Output the [x, y] coordinate of the center of the cell containing the given text.  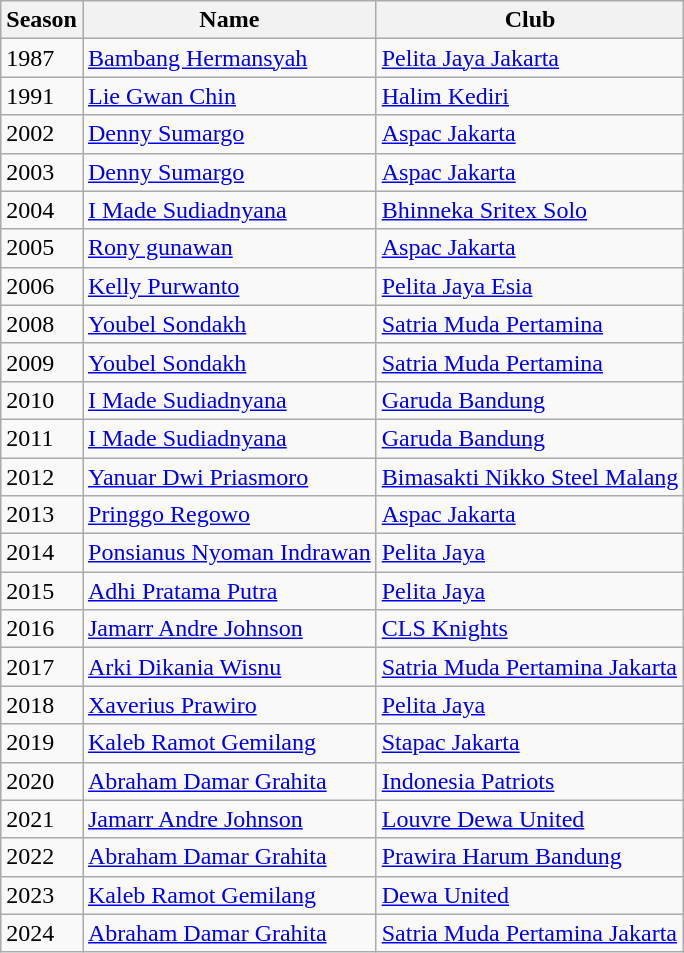
Lie Gwan Chin [229, 96]
2024 [42, 933]
2021 [42, 819]
Bambang Hermansyah [229, 58]
Name [229, 20]
2011 [42, 438]
Pelita Jaya Jakarta [530, 58]
Stapac Jakarta [530, 743]
Bhinneka Sritex Solo [530, 210]
Rony gunawan [229, 248]
2022 [42, 857]
Bimasakti Nikko Steel Malang [530, 477]
Indonesia Patriots [530, 781]
2003 [42, 172]
2017 [42, 667]
Arki Dikania Wisnu [229, 667]
CLS Knights [530, 629]
Club [530, 20]
2013 [42, 515]
Kelly Purwanto [229, 286]
2006 [42, 286]
2019 [42, 743]
2015 [42, 591]
2008 [42, 324]
2004 [42, 210]
Pelita Jaya Esia [530, 286]
2014 [42, 553]
Pringgo Regowo [229, 515]
2002 [42, 134]
2010 [42, 400]
2005 [42, 248]
Ponsianus Nyoman Indrawan [229, 553]
Louvre Dewa United [530, 819]
Season [42, 20]
Prawira Harum Bandung [530, 857]
2012 [42, 477]
2023 [42, 895]
1991 [42, 96]
2009 [42, 362]
2020 [42, 781]
Adhi Pratama Putra [229, 591]
2016 [42, 629]
Dewa United [530, 895]
2018 [42, 705]
Xaverius Prawiro [229, 705]
Yanuar Dwi Priasmoro [229, 477]
Halim Kediri [530, 96]
1987 [42, 58]
